Provide the [X, Y] coordinate of the cell's center where the given text is located.  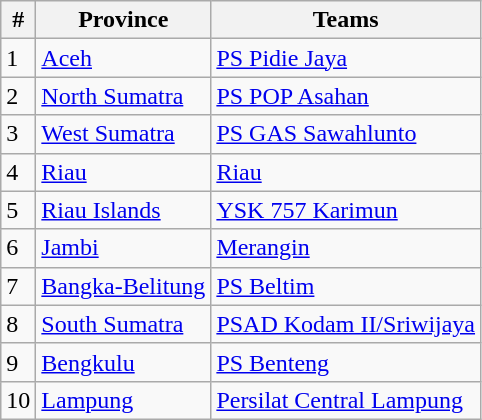
Bengkulu [124, 362]
9 [18, 362]
PSAD Kodam II/Sriwijaya [346, 324]
# [18, 20]
West Sumatra [124, 134]
Bangka-Belitung [124, 286]
Province [124, 20]
PS Beltim [346, 286]
2 [18, 96]
Aceh [124, 58]
Jambi [124, 248]
PS Pidie Jaya [346, 58]
8 [18, 324]
5 [18, 210]
6 [18, 248]
Persilat Central Lampung [346, 400]
YSK 757 Karimun [346, 210]
3 [18, 134]
4 [18, 172]
South Sumatra [124, 324]
PS POP Asahan [346, 96]
Lampung [124, 400]
10 [18, 400]
PS GAS Sawahlunto [346, 134]
7 [18, 286]
PS Benteng [346, 362]
1 [18, 58]
Riau Islands [124, 210]
North Sumatra [124, 96]
Merangin [346, 248]
Teams [346, 20]
